Locate the cell with the specified text and output its [x, y] center coordinate. 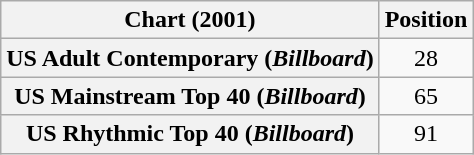
91 [426, 134]
US Adult Contemporary (Billboard) [190, 58]
28 [426, 58]
US Mainstream Top 40 (Billboard) [190, 96]
US Rhythmic Top 40 (Billboard) [190, 134]
Position [426, 20]
Chart (2001) [190, 20]
65 [426, 96]
